Output the (X, Y) coordinate of the center of the cell containing the given text.  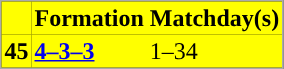
Formation (90, 18)
Matchday(s) (214, 18)
1–34 (214, 50)
45 (17, 50)
4–3–3 (90, 50)
